Locate the cell with the specified text and output its [X, Y] center coordinate. 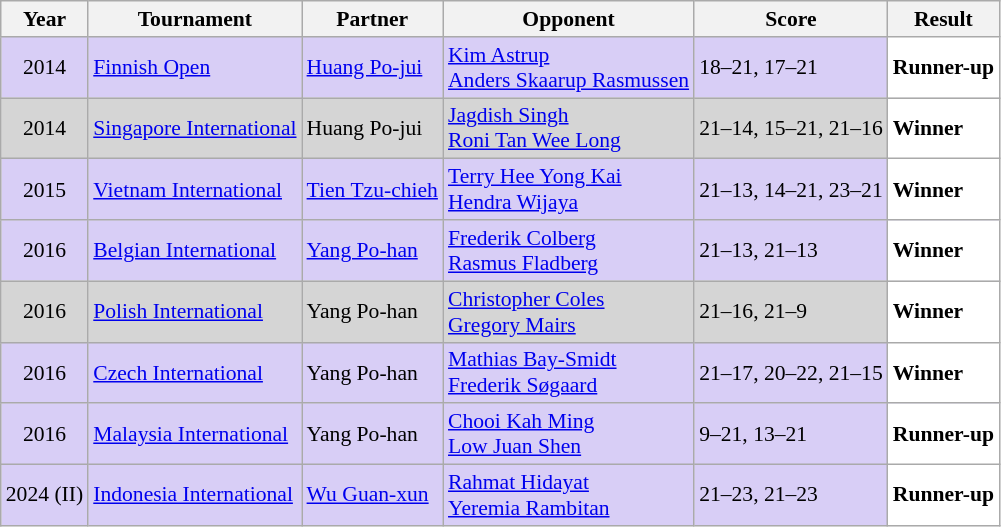
Partner [372, 19]
21–16, 21–9 [791, 312]
Result [944, 19]
9–21, 13–21 [791, 434]
2015 [44, 190]
Czech International [194, 372]
Polish International [194, 312]
Vietnam International [194, 190]
Malaysia International [194, 434]
Rahmat Hidayat Yeremia Rambitan [568, 496]
Jagdish Singh Roni Tan Wee Long [568, 128]
Mathias Bay-Smidt Frederik Søgaard [568, 372]
Belgian International [194, 250]
Tournament [194, 19]
Tien Tzu-chieh [372, 190]
2024 (II) [44, 496]
21–23, 21–23 [791, 496]
Frederik Colberg Rasmus Fladberg [568, 250]
Finnish Open [194, 68]
Wu Guan-xun [372, 496]
21–17, 20–22, 21–15 [791, 372]
Kim Astrup Anders Skaarup Rasmussen [568, 68]
Terry Hee Yong Kai Hendra Wijaya [568, 190]
Opponent [568, 19]
Indonesia International [194, 496]
21–13, 21–13 [791, 250]
21–13, 14–21, 23–21 [791, 190]
Christopher Coles Gregory Mairs [568, 312]
21–14, 15–21, 21–16 [791, 128]
Score [791, 19]
Chooi Kah Ming Low Juan Shen [568, 434]
Singapore International [194, 128]
Year [44, 19]
18–21, 17–21 [791, 68]
